Locate the cell with the specified text and output its (x, y) center coordinate. 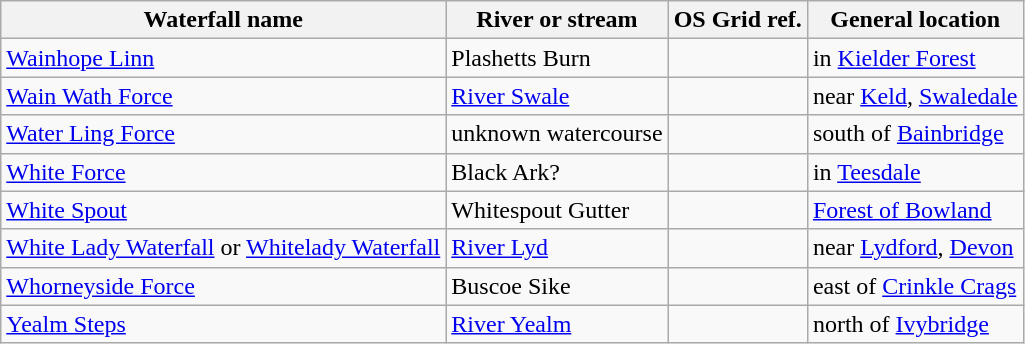
north of Ivybridge (915, 324)
River or stream (557, 20)
unknown watercourse (557, 134)
east of Crinkle Crags (915, 286)
Black Ark? (557, 172)
in Kielder Forest (915, 58)
Whitespout Gutter (557, 210)
OS Grid ref. (738, 20)
Water Ling Force (224, 134)
Wainhope Linn (224, 58)
River Yealm (557, 324)
Buscoe Sike (557, 286)
General location (915, 20)
White Force (224, 172)
near Lydford, Devon (915, 248)
in Teesdale (915, 172)
near Keld, Swaledale (915, 96)
Plashetts Burn (557, 58)
Waterfall name (224, 20)
Whorneyside Force (224, 286)
Wain Wath Force (224, 96)
White Lady Waterfall or Whitelady Waterfall (224, 248)
south of Bainbridge (915, 134)
White Spout (224, 210)
Forest of Bowland (915, 210)
River Swale (557, 96)
River Lyd (557, 248)
Yealm Steps (224, 324)
